From the cell containing the given text, extract its center point as [X, Y] coordinate. 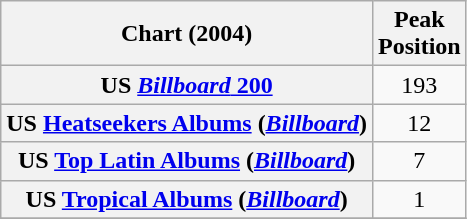
12 [419, 123]
193 [419, 85]
Peak Position [419, 34]
US Heatseekers Albums (Billboard) [187, 123]
Chart (2004) [187, 34]
US Top Latin Albums (Billboard) [187, 161]
US Tropical Albums (Billboard) [187, 199]
US Billboard 200 [187, 85]
1 [419, 199]
7 [419, 161]
